Pinpoint the cell where the given text exists, returning its (X, Y) midpoint coordinate. 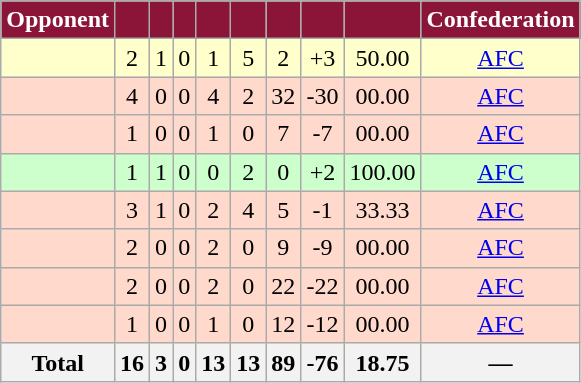
+2 (322, 172)
-76 (322, 362)
Confederation (500, 20)
-22 (322, 286)
-1 (322, 210)
18.75 (382, 362)
Total (58, 362)
-9 (322, 248)
Opponent (58, 20)
-30 (322, 96)
22 (284, 286)
7 (284, 134)
+3 (322, 58)
33.33 (382, 210)
89 (284, 362)
-7 (322, 134)
-12 (322, 324)
32 (284, 96)
— (500, 362)
12 (284, 324)
100.00 (382, 172)
16 (132, 362)
9 (284, 248)
50.00 (382, 58)
